Return (x, y) of the center of cell containing provided text 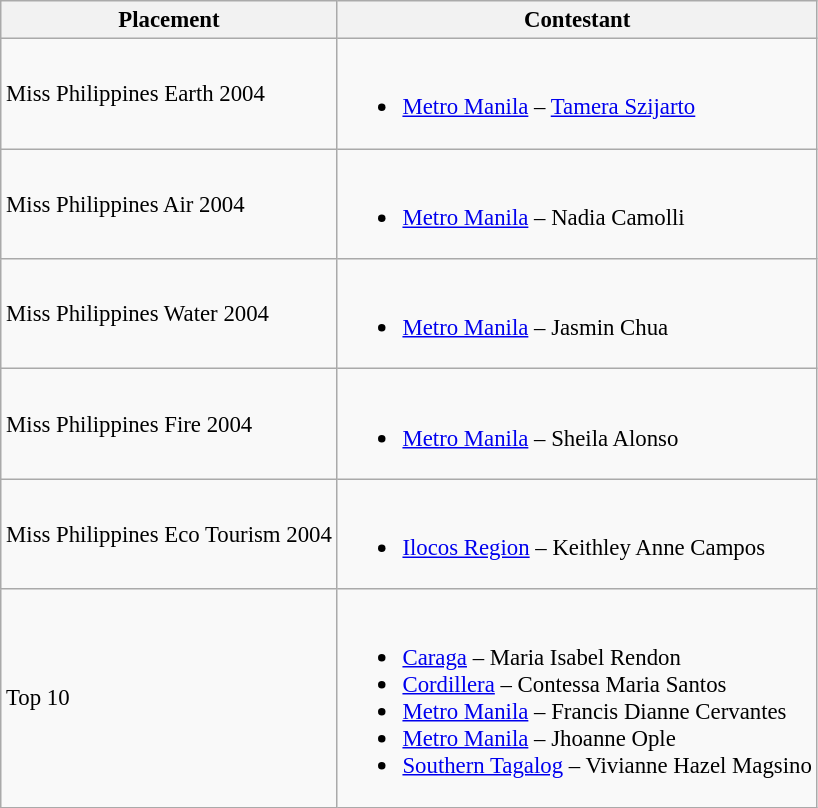
Ilocos Region – Keithley Anne Campos (577, 534)
Top 10 (169, 698)
Miss Philippines Air 2004 (169, 204)
Miss Philippines Fire 2004 (169, 424)
Placement (169, 20)
Miss Philippines Eco Tourism 2004 (169, 534)
Metro Manila – Jasmin Chua (577, 314)
Contestant (577, 20)
Metro Manila – Sheila Alonso (577, 424)
Miss Philippines Water 2004 (169, 314)
Miss Philippines Earth 2004 (169, 94)
Metro Manila – Tamera Szijarto (577, 94)
Metro Manila – Nadia Camolli (577, 204)
